For the text-containing cell, return its midpoint in [X, Y] coordinate format. 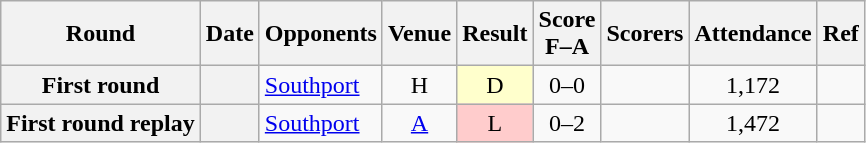
Date [230, 34]
Ref [840, 34]
Scorers [645, 34]
1,172 [753, 85]
Result [495, 34]
1,472 [753, 123]
First round [101, 85]
L [495, 123]
0–2 [567, 123]
A [419, 123]
Round [101, 34]
D [495, 85]
0–0 [567, 85]
Opponents [320, 34]
Attendance [753, 34]
Venue [419, 34]
H [419, 85]
ScoreF–A [567, 34]
First round replay [101, 123]
